Locate the cell with the specified text and output its [x, y] center coordinate. 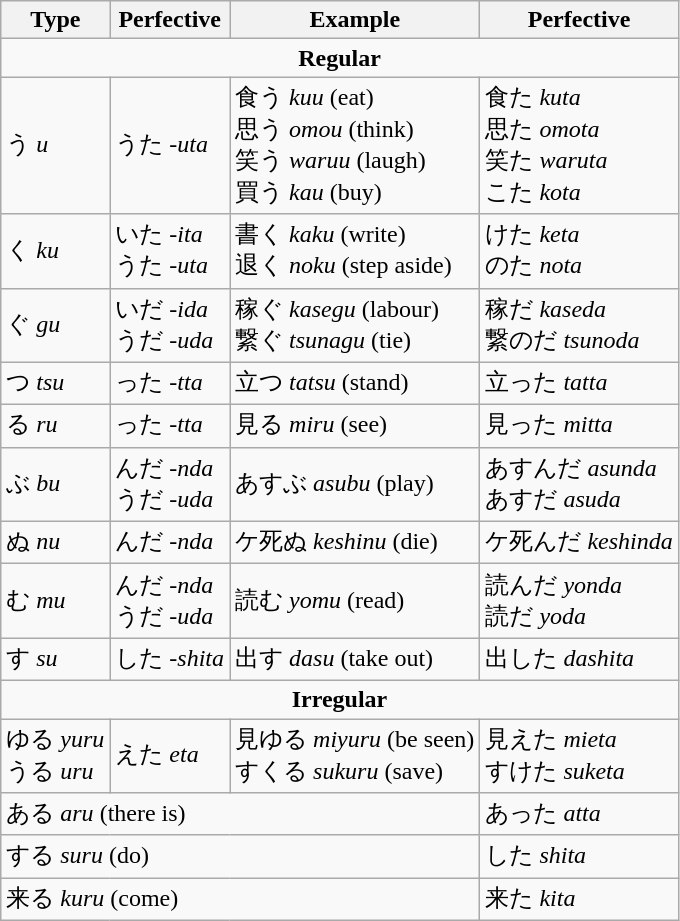
出した dashita [579, 660]
来る kuru (come) [240, 900]
あすんだ asundaあすだ asuda [579, 484]
来た kita [579, 900]
稼ぐ kasegu (labour)繋ぐ tsunagu (tie) [355, 325]
見った mitta [579, 426]
いだ -idaうだ -uda [170, 325]
立った tatta [579, 384]
ゆる yuruうる uru [56, 755]
食た kuta 思た omota 笑た warutaこた kota [579, 146]
見ゆる miyuru (be seen)すくる sukuru (save) [355, 755]
した -shita [170, 660]
ケ死んだ keshinda [579, 542]
Regular [340, 58]
ある aru (there is) [240, 814]
けた ketaのた nota [579, 251]
出す dasu (take out) [355, 660]
読む yomu (read) [355, 601]
る ru [56, 426]
あすぶ asubu (play) [355, 484]
つ tsu [56, 384]
ケ死ぬ keshinu (die) [355, 542]
う u [56, 146]
Example [355, 20]
Type [56, 20]
書く kaku (write)退く noku (step aside) [355, 251]
く ku [56, 251]
す su [56, 660]
うた -uta [170, 146]
ぶ bu [56, 484]
稼だ kaseda 繋のだ tsunoda [579, 325]
する suru (do) [240, 856]
Irregular [340, 699]
んだ -nda [170, 542]
ぬ nu [56, 542]
あった atta [579, 814]
いた -itaうた -uta [170, 251]
読んだ yonda読だ yoda [579, 601]
む mu [56, 601]
立つ tatsu (stand) [355, 384]
ぐ gu [56, 325]
した shita [579, 856]
えた eta [170, 755]
見る miru (see) [355, 426]
食う kuu (eat) 思う omou (think) 笑う waruu (laugh)買う kau (buy) [355, 146]
見えた mietaすけた suketa [579, 755]
